For the text-containing cell, return its midpoint in (X, Y) coordinate format. 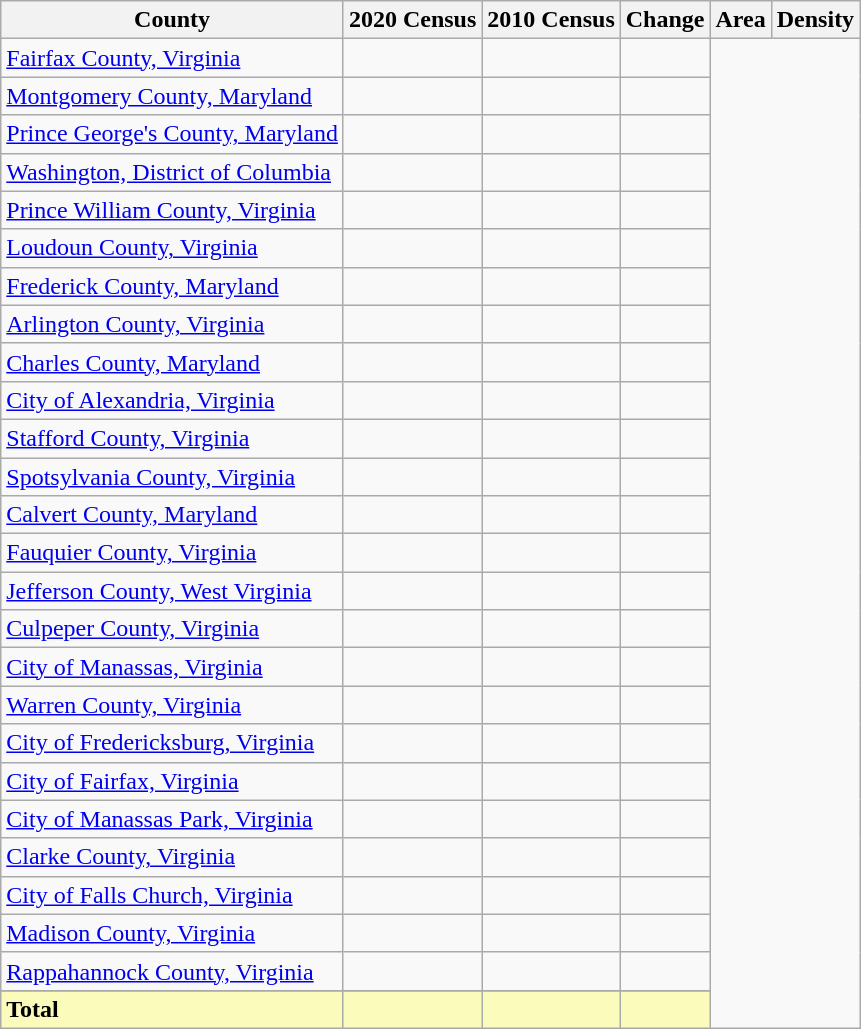
2020 Census (412, 20)
Frederick County, Maryland (172, 286)
Rappahannock County, Virginia (172, 971)
City of Fairfax, Virginia (172, 781)
City of Manassas, Virginia (172, 667)
Charles County, Maryland (172, 362)
City of Fredericksburg, Virginia (172, 743)
Culpeper County, Virginia (172, 629)
Loudoun County, Virginia (172, 248)
City of Alexandria, Virginia (172, 400)
Montgomery County, Maryland (172, 96)
City of Manassas Park, Virginia (172, 819)
Density (815, 20)
City of Falls Church, Virginia (172, 895)
Arlington County, Virginia (172, 324)
2010 Census (551, 20)
Total (172, 1009)
Fauquier County, Virginia (172, 553)
Change (665, 20)
Spotsylvania County, Virginia (172, 477)
Calvert County, Maryland (172, 515)
Washington, District of Columbia (172, 172)
Prince William County, Virginia (172, 210)
Fairfax County, Virginia (172, 58)
County (172, 20)
Madison County, Virginia (172, 933)
Prince George's County, Maryland (172, 134)
Jefferson County, West Virginia (172, 591)
Warren County, Virginia (172, 705)
Clarke County, Virginia (172, 857)
Area (740, 20)
Stafford County, Virginia (172, 438)
